Determine the (X, Y) coordinate at the center of the cell enclosing the given text.  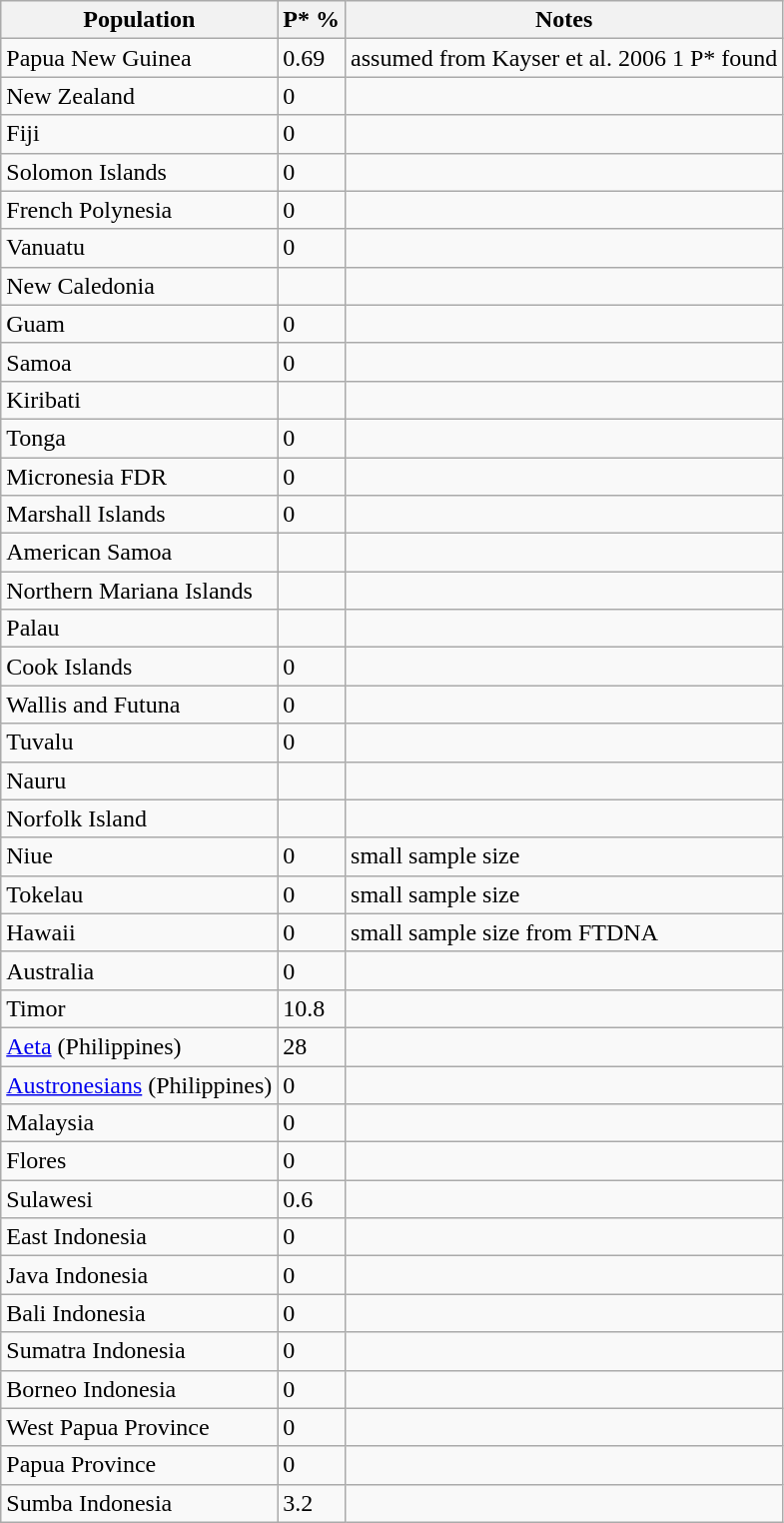
American Samoa (140, 553)
Kiribati (140, 400)
Guam (140, 324)
Notes (564, 20)
Timor (140, 1008)
assumed from Kayser et al. 2006 1 P* found (564, 58)
Borneo Indonesia (140, 1389)
Papua New Guinea (140, 58)
Northern Mariana Islands (140, 591)
Hawaii (140, 932)
Tuvalu (140, 743)
0.69 (312, 58)
Marshall Islands (140, 515)
P* % (312, 20)
Palau (140, 629)
Papua Province (140, 1465)
Vanuatu (140, 248)
Sulawesi (140, 1199)
New Caledonia (140, 286)
Micronesia FDR (140, 477)
Tokelau (140, 894)
Samoa (140, 362)
Malaysia (140, 1123)
small sample size from FTDNA (564, 932)
Tonga (140, 438)
East Indonesia (140, 1237)
Flores (140, 1161)
Norfolk Island (140, 818)
Austronesians (Philippines) (140, 1084)
3.2 (312, 1503)
Solomon Islands (140, 172)
Bali Indonesia (140, 1313)
Aeta (Philippines) (140, 1046)
Fiji (140, 134)
Nauru (140, 780)
0.6 (312, 1199)
Australia (140, 970)
French Polynesia (140, 210)
Cook Islands (140, 667)
West Papua Province (140, 1427)
10.8 (312, 1008)
Sumba Indonesia (140, 1503)
Population (140, 20)
Sumatra Indonesia (140, 1351)
Java Indonesia (140, 1275)
28 (312, 1046)
New Zealand (140, 96)
Niue (140, 856)
Wallis and Futuna (140, 705)
